Determine the (x, y) coordinate at the center of the cell enclosing the given text.  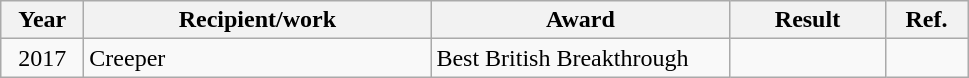
Best British Breakthrough (580, 58)
Result (808, 20)
Year (42, 20)
2017 (42, 58)
Ref. (926, 20)
Recipient/work (258, 20)
Creeper (258, 58)
Award (580, 20)
